Identify which cell holds the provided text, then report its (x, y) central coordinate. 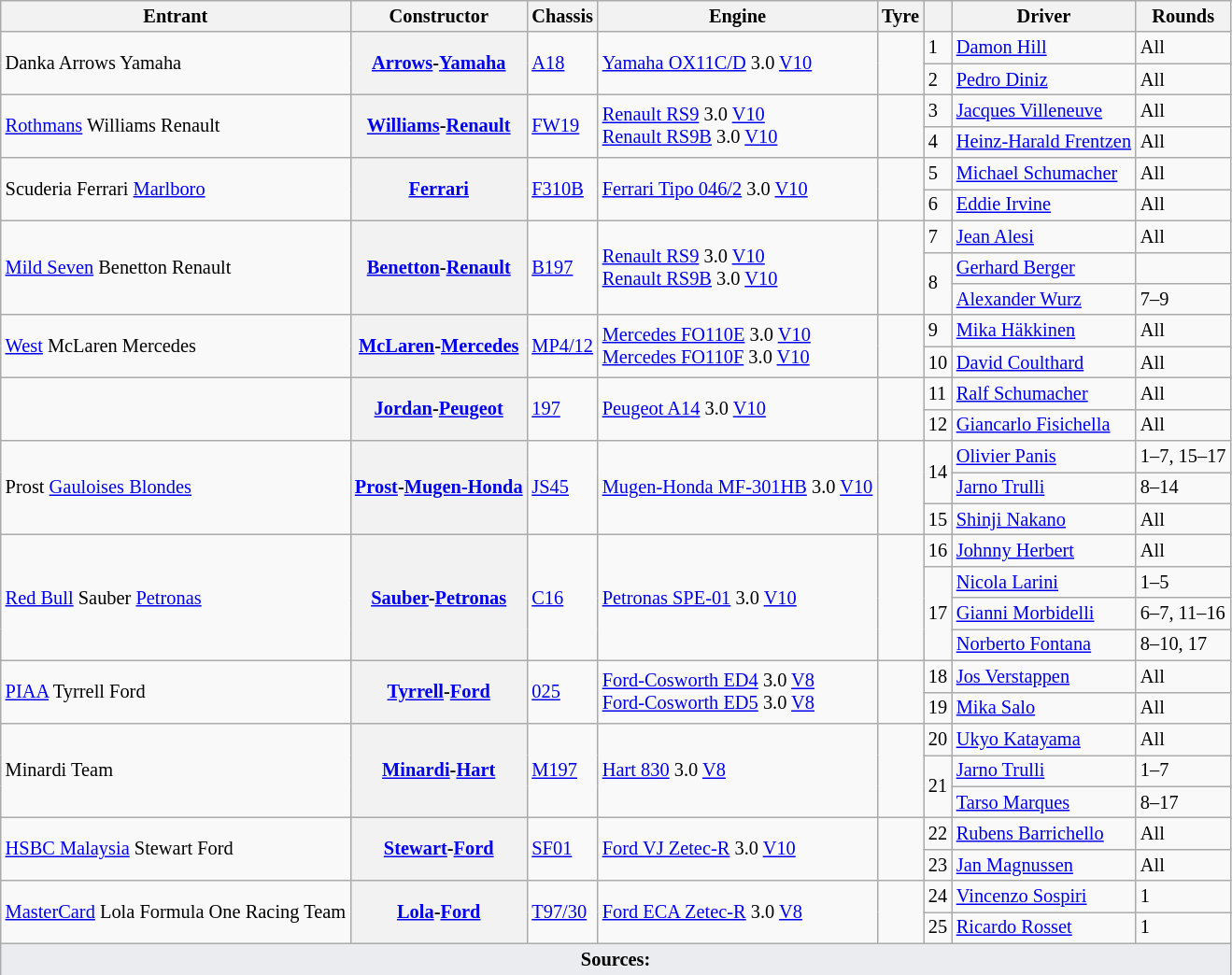
24 (938, 897)
Stewart-Ford (439, 848)
Ukyo Katayama (1044, 739)
PIAA Tyrrell Ford (176, 691)
Peugeot A14 3.0 V10 (738, 409)
Rothmans Williams Renault (176, 125)
Tyre (900, 16)
Mika Salo (1044, 708)
21 (938, 786)
Mugen-Honda MF-301HB 3.0 V10 (738, 487)
Mild Seven Benetton Renault (176, 267)
1–7 (1182, 770)
3 (938, 110)
Yamaha OX11C/D 3.0 V10 (738, 64)
19 (938, 708)
Benetton-Renault (439, 267)
Heinz-Harald Frentzen (1044, 142)
11 (938, 393)
West McLaren Mercedes (176, 346)
23 (938, 865)
8 (938, 284)
Alexander Wurz (1044, 299)
Eddie Irvine (1044, 205)
M197 (562, 770)
Vincenzo Sospiri (1044, 897)
Minardi Team (176, 770)
Shinji Nakano (1044, 519)
Rubens Barrichello (1044, 833)
McLaren-Mercedes (439, 346)
Prost-Mugen-Honda (439, 487)
8–10, 17 (1182, 644)
Mika Häkkinen (1044, 331)
Jos Verstappen (1044, 676)
MP4/12 (562, 346)
Prost Gauloises Blondes (176, 487)
Constructor (439, 16)
David Coulthard (1044, 362)
Hart 830 3.0 V8 (738, 770)
Sauber-Petronas (439, 598)
Chassis (562, 16)
Jacques Villeneuve (1044, 110)
Ferrari Tipo 046/2 3.0 V10 (738, 189)
Nicola Larini (1044, 582)
Red Bull Sauber Petronas (176, 598)
2 (938, 79)
FW19 (562, 125)
Pedro Diniz (1044, 79)
8–17 (1182, 802)
Jean Alesi (1044, 236)
5 (938, 174)
T97/30 (562, 911)
Ford VJ Zetec-R 3.0 V10 (738, 848)
9 (938, 331)
Driver (1044, 16)
025 (562, 691)
Sources: (616, 959)
Minardi-Hart (439, 770)
Arrows-Yamaha (439, 64)
Ferrari (439, 189)
Damon Hill (1044, 48)
Ralf Schumacher (1044, 393)
Gerhard Berger (1044, 268)
17 (938, 613)
Gianni Morbidelli (1044, 614)
25 (938, 927)
Ricardo Rosset (1044, 927)
Williams-Renault (439, 125)
Tarso Marques (1044, 802)
Ford-Cosworth ED4 3.0 V8Ford-Cosworth ED5 3.0 V8 (738, 691)
Danka Arrows Yamaha (176, 64)
18 (938, 676)
Michael Schumacher (1044, 174)
C16 (562, 598)
Tyrrell-Ford (439, 691)
20 (938, 739)
Giancarlo Fisichella (1044, 425)
Engine (738, 16)
Rounds (1182, 16)
1–7, 15–17 (1182, 457)
Petronas SPE-01 3.0 V10 (738, 598)
16 (938, 550)
JS45 (562, 487)
Norberto Fontana (1044, 644)
197 (562, 409)
Ford ECA Zetec-R 3.0 V8 (738, 911)
22 (938, 833)
7 (938, 236)
4 (938, 142)
7–9 (1182, 299)
HSBC Malaysia Stewart Ford (176, 848)
15 (938, 519)
14 (938, 473)
SF01 (562, 848)
Olivier Panis (1044, 457)
Jordan-Peugeot (439, 409)
B197 (562, 267)
F310B (562, 189)
6 (938, 205)
Scuderia Ferrari Marlboro (176, 189)
MasterCard Lola Formula One Racing Team (176, 911)
10 (938, 362)
Lola-Ford (439, 911)
6–7, 11–16 (1182, 614)
Johnny Herbert (1044, 550)
8–14 (1182, 487)
A18 (562, 64)
1–5 (1182, 582)
12 (938, 425)
Mercedes FO110E 3.0 V10Mercedes FO110F 3.0 V10 (738, 346)
Jan Magnussen (1044, 865)
Entrant (176, 16)
